Return the [X, Y] coordinate for the center point of the cell that contains the specified text.  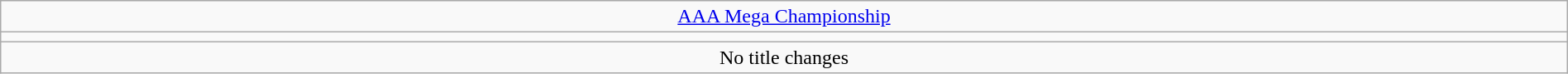
No title changes [784, 57]
AAA Mega Championship [784, 17]
